From the cell containing the given text, extract its center point as [x, y] coordinate. 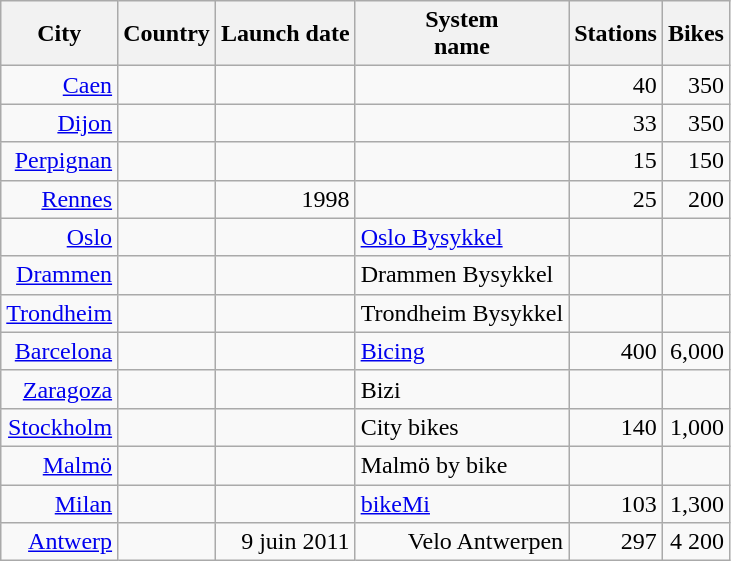
1,000 [696, 427]
150 [696, 161]
Drammen [60, 275]
bikeMi [462, 503]
1,300 [696, 503]
33 [616, 123]
140 [616, 427]
Dijon [60, 123]
Perpignan [60, 161]
Caen [60, 85]
40 [616, 85]
Velo Antwerpen [462, 542]
103 [616, 503]
Stations [616, 34]
6,000 [696, 351]
Bicing [462, 351]
Oslo Bysykkel [462, 237]
Country [167, 34]
4 200 [696, 542]
Malmö [60, 465]
15 [616, 161]
Barcelona [60, 351]
Zaragoza [60, 389]
Antwerp [60, 542]
Launch date [285, 34]
City [60, 34]
Rennes [60, 199]
Oslo [60, 237]
Milan [60, 503]
Drammen Bysykkel [462, 275]
Malmö by bike [462, 465]
City bikes [462, 427]
Bizi [462, 389]
25 [616, 199]
Bikes [696, 34]
1998 [285, 199]
Systemname [462, 34]
Trondheim [60, 313]
Stockholm [60, 427]
297 [616, 542]
200 [696, 199]
9 juin 2011 [285, 542]
Trondheim Bysykkel [462, 313]
400 [616, 351]
